Extract the [X, Y] coordinate from the center of the cell holding the provided text.  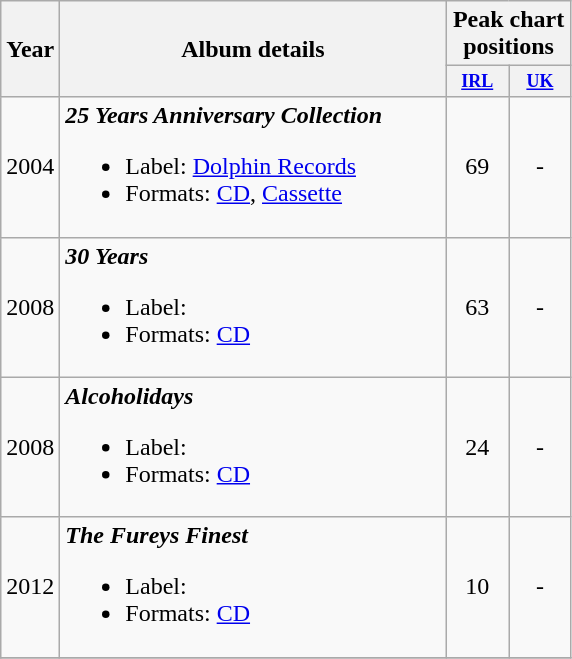
UK [540, 82]
2012 [30, 587]
25 Years Anniversary CollectionLabel: Dolphin RecordsFormats: CD, Cassette [253, 167]
63 [478, 307]
30 YearsLabel:Formats: CD [253, 307]
69 [478, 167]
Year [30, 49]
2004 [30, 167]
The Fureys FinestLabel:Formats: CD [253, 587]
IRL [478, 82]
Peak chart positions [508, 34]
10 [478, 587]
24 [478, 447]
Album details [253, 49]
AlcoholidaysLabel:Formats: CD [253, 447]
